Capture the cell that displays the provided text and extract its [x, y] central coordinate. 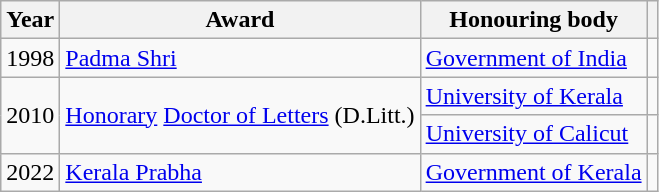
Government of India [534, 58]
2022 [30, 172]
Honouring body [534, 20]
Kerala Prabha [240, 172]
University of Kerala [534, 96]
Award [240, 20]
Padma Shri [240, 58]
University of Calicut [534, 134]
Year [30, 20]
Honorary Doctor of Letters (D.Litt.) [240, 115]
2010 [30, 115]
Government of Kerala [534, 172]
1998 [30, 58]
